Detect which cell encompasses the target text, then output its (x, y) center coordinate. 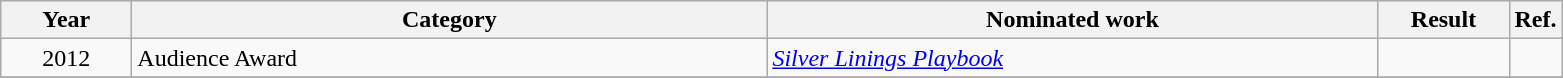
Result (1444, 20)
Ref. (1536, 20)
Audience Award (450, 58)
Nominated work (1072, 20)
Category (450, 20)
2012 (66, 58)
Year (66, 20)
Silver Linings Playbook (1072, 58)
